Detect which cell encompasses the target text, then output its [X, Y] center coordinate. 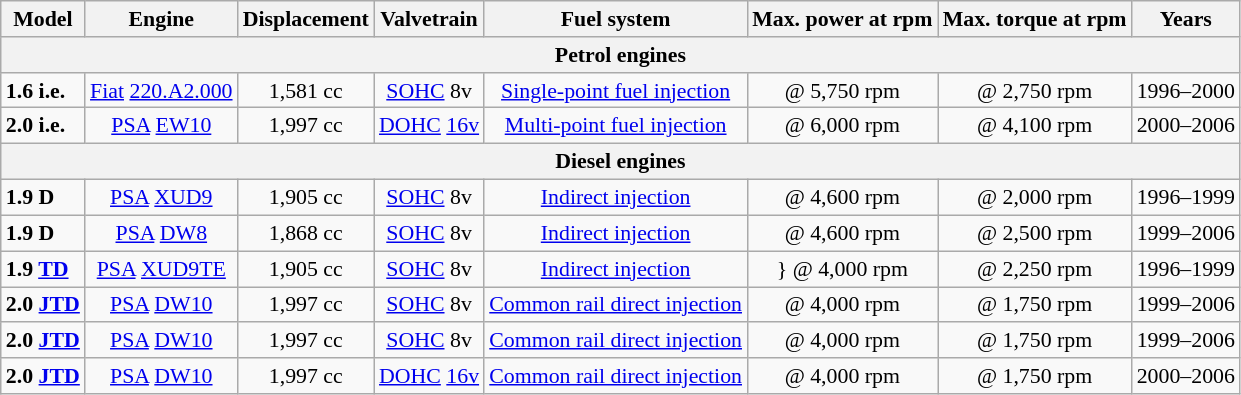
Fuel system [616, 18]
Max. torque at rpm [1035, 18]
Valvetrain [429, 18]
1.9 TD [43, 268]
PSA XUD9 [162, 197]
Engine [162, 18]
@ 2,750 rpm [1035, 90]
1,581 cc [306, 90]
@ 4,100 rpm [1035, 125]
Multi-point fuel injection [616, 125]
@ 2,500 rpm [1035, 233]
@ 2,250 rpm [1035, 268]
1,868 cc [306, 233]
@ 6,000 rpm [842, 125]
Fiat 220.A2.000 [162, 90]
@ 2,000 rpm [1035, 197]
Max. power at rpm [842, 18]
1.6 i.e. [43, 90]
1996–2000 [1186, 90]
Model [43, 18]
PSA XUD9TE [162, 268]
@ 5,750 rpm [842, 90]
Diesel engines [620, 161]
Years [1186, 18]
PSA DW8 [162, 233]
Petrol engines [620, 54]
} @ 4,000 rpm [842, 268]
Displacement [306, 18]
Single-point fuel injection [616, 90]
PSA EW10 [162, 125]
2.0 i.e. [43, 125]
